Return [X, Y] of the center of cell containing provided text 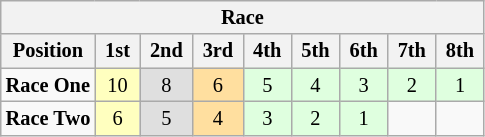
4th [267, 51]
3rd [218, 51]
Race One [48, 85]
Race Two [48, 118]
7th [412, 51]
10 [118, 85]
8 [166, 85]
Position [48, 51]
5th [315, 51]
6th [364, 51]
Race [242, 17]
2nd [166, 51]
8th [460, 51]
1st [118, 51]
